Capture the cell that displays the provided text and extract its (X, Y) central coordinate. 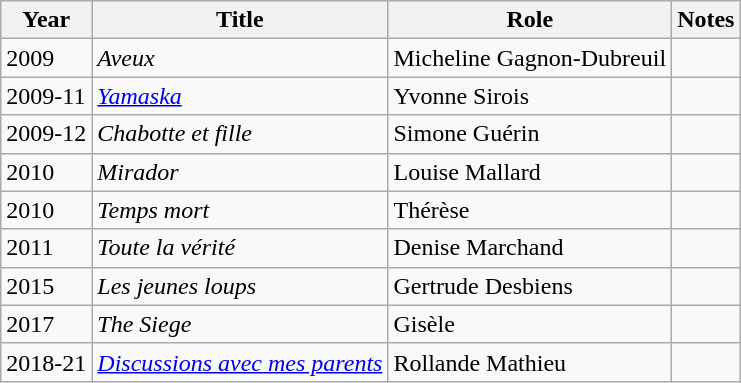
Notes (706, 20)
Title (240, 20)
2017 (46, 324)
Yamaska (240, 96)
Toute la vérité (240, 248)
Aveux (240, 58)
Role (530, 20)
Temps mort (240, 210)
Gertrude Desbiens (530, 286)
Simone Guérin (530, 134)
Gisèle (530, 324)
Denise Marchand (530, 248)
2009-11 (46, 96)
Thérèse (530, 210)
The Siege (240, 324)
2018-21 (46, 362)
2015 (46, 286)
Year (46, 20)
2011 (46, 248)
Mirador (240, 172)
2009 (46, 58)
Micheline Gagnon-Dubreuil (530, 58)
Chabotte et fille (240, 134)
Rollande Mathieu (530, 362)
Discussions avec mes parents (240, 362)
Louise Mallard (530, 172)
2009-12 (46, 134)
Yvonne Sirois (530, 96)
Les jeunes loups (240, 286)
